Determine the [X, Y] coordinate at the center of the cell enclosing the given text.  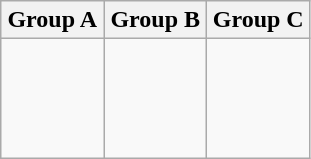
Group C [258, 20]
Group A [52, 20]
Group B [156, 20]
